Capture the cell that displays the provided text and extract its (x, y) central coordinate. 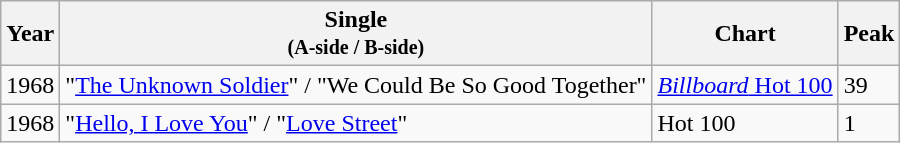
Chart (745, 34)
"The Unknown Soldier" / "We Could Be So Good Together" (356, 85)
"Hello, I Love You" / "Love Street" (356, 123)
Single(A-side / B-side) (356, 34)
Peak (869, 34)
Billboard Hot 100 (745, 85)
Hot 100 (745, 123)
1 (869, 123)
39 (869, 85)
Year (30, 34)
